Locate the cell with the specified text and output its [x, y] center coordinate. 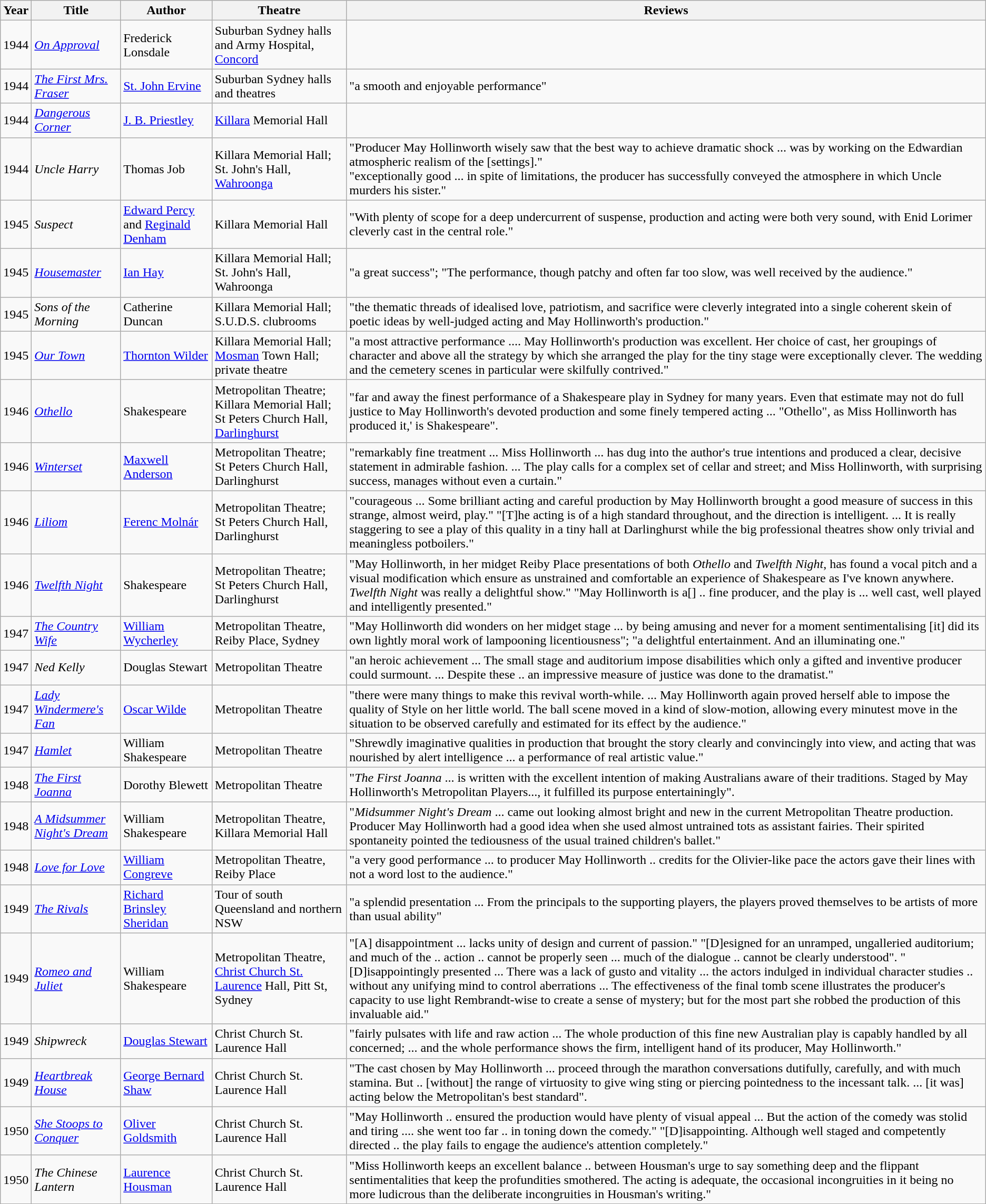
Ned Kelly [76, 668]
Maxwell Anderson [166, 466]
Metropolitan Theatre, Killara Memorial Hall [279, 826]
Suburban Sydney halls and theatres [279, 86]
Metropolitan Theatre, Reiby Place, Sydney [279, 634]
Hamlet [76, 751]
A Midsummer Night's Dream [76, 826]
Dangerous Corner [76, 120]
Winterset [76, 466]
She Stoops to Conquer [76, 1131]
Catherine Duncan [166, 314]
On Approval [76, 45]
The Rivals [76, 909]
Killara Memorial Hall; Mosman Town Hall; private theatre [279, 355]
Metropolitan Theatre; Killara Memorial Hall; St Peters Church Hall, Darlinghurst [279, 411]
Romeo and Juliet [76, 978]
Metropolitan Theatre, Reiby Place [279, 868]
"a great success"; "The performance, though patchy and often far too slow, was well received by the audience." [666, 273]
Frederick Lonsdale [166, 45]
Twelfth Night [76, 585]
Ian Hay [166, 273]
Othello [76, 411]
Title [76, 11]
J. B. Priestley [166, 120]
The First Joanna [76, 784]
Oscar Wilde [166, 709]
Housemaster [76, 273]
Year [16, 11]
The First Mrs. Fraser [76, 86]
The Chinese Lantern [76, 1179]
Killara Memorial Hall; S.U.D.S. clubrooms [279, 314]
Suspect [76, 224]
Dorothy Blewett [166, 784]
Lady Windermere's Fan [76, 709]
Edward Percy and Reginald Denham [166, 224]
Oliver Goldsmith [166, 1131]
Sons of the Morning [76, 314]
Reviews [666, 11]
Metropolitan Theatre, Christ Church St. Laurence Hall, Pitt St, Sydney [279, 978]
Tour of south Queensland and northern NSW [279, 909]
Ferenc Molnár [166, 522]
Our Town [76, 355]
Love for Love [76, 868]
"a smooth and enjoyable performance" [666, 86]
Richard Brinsley Sheridan [166, 909]
William Congreve [166, 868]
George Bernard Shaw [166, 1082]
Laurence Housman [166, 1179]
Author [166, 11]
Suburban Sydney halls and Army Hospital, Concord [279, 45]
Thornton Wilder [166, 355]
Shipwreck [76, 1041]
St. John Ervine [166, 86]
The Country Wife [76, 634]
Theatre [279, 11]
Liliom [76, 522]
Thomas Job [166, 168]
Uncle Harry [76, 168]
William Wycherley [166, 634]
"a splendid presentation ... From the principals to the supporting players, the players proved themselves to be artists of more than usual ability" [666, 909]
Heartbreak House [76, 1082]
